For the text-containing cell, return its midpoint in (X, Y) coordinate format. 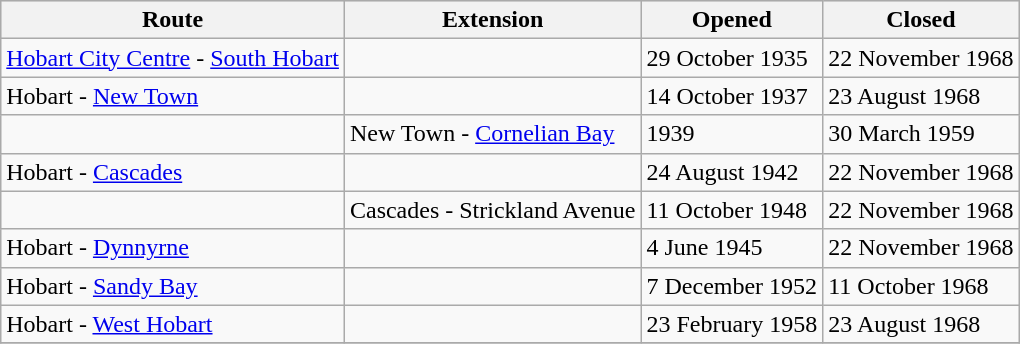
Hobart - New Town (173, 96)
Hobart - Sandy Bay (173, 286)
Hobart - Dynnyrne (173, 248)
4 June 1945 (732, 248)
11 October 1948 (732, 210)
24 August 1942 (732, 172)
11 October 1968 (921, 286)
Opened (732, 20)
Cascades - Strickland Avenue (492, 210)
1939 (732, 134)
Hobart - West Hobart (173, 324)
Hobart - Cascades (173, 172)
7 December 1952 (732, 286)
Route (173, 20)
23 February 1958 (732, 324)
New Town - Cornelian Bay (492, 134)
29 October 1935 (732, 58)
Closed (921, 20)
14 October 1937 (732, 96)
30 March 1959 (921, 134)
Extension (492, 20)
Hobart City Centre - South Hobart (173, 58)
